Identify which cell holds the provided text, then report its (X, Y) central coordinate. 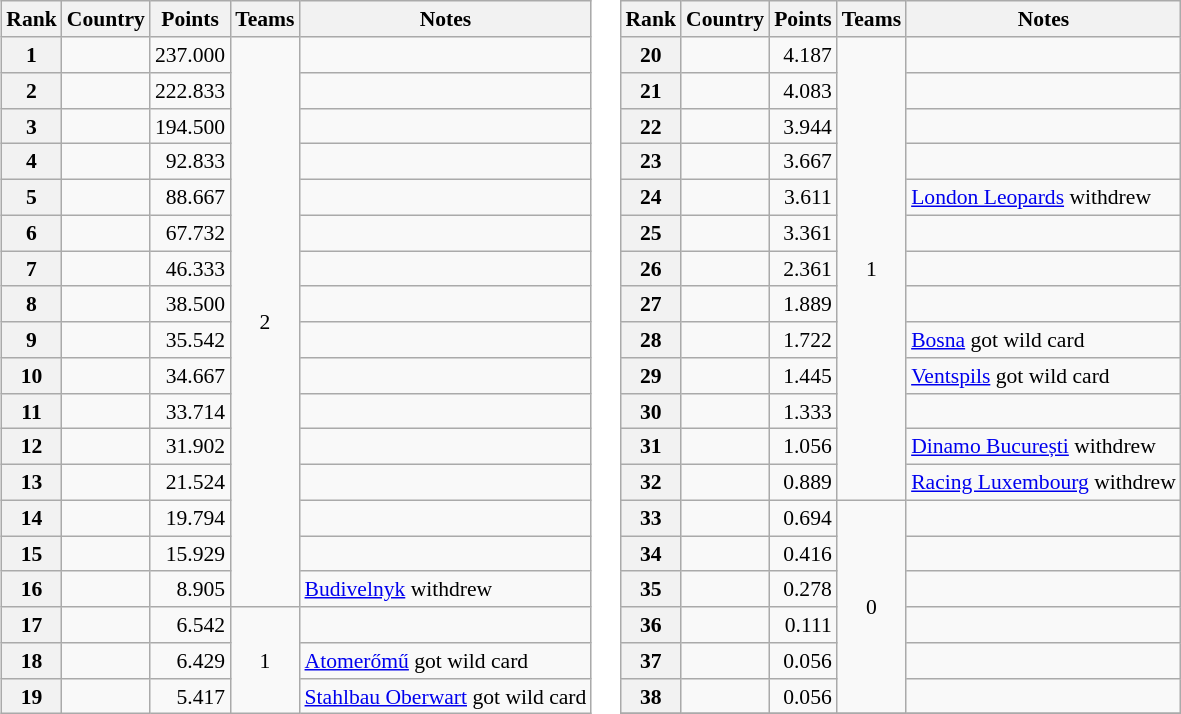
222.833 (190, 91)
29 (650, 376)
7 (32, 269)
3.611 (803, 197)
6 (32, 233)
19.794 (190, 518)
194.500 (190, 126)
35.542 (190, 340)
35 (650, 589)
1.056 (803, 447)
23 (650, 162)
12 (32, 447)
28 (650, 340)
8.905 (190, 589)
2.361 (803, 269)
3.944 (803, 126)
London Leopards withdrew (1044, 197)
26 (650, 269)
36 (650, 625)
Stahlbau Oberwart got wild card (445, 696)
37 (650, 661)
34.667 (190, 376)
31 (650, 447)
25 (650, 233)
6.429 (190, 661)
3 (32, 126)
15 (32, 554)
9 (32, 340)
67.732 (190, 233)
92.833 (190, 162)
0.694 (803, 518)
31.902 (190, 447)
237.000 (190, 55)
1.889 (803, 304)
6.542 (190, 625)
5 (32, 197)
38.500 (190, 304)
1.722 (803, 340)
1.333 (803, 411)
1.445 (803, 376)
46.333 (190, 269)
0.278 (803, 589)
88.667 (190, 197)
15.929 (190, 554)
Dinamo București withdrew (1044, 447)
0.889 (803, 482)
Budivelnyk withdrew (445, 589)
Ventspils got wild card (1044, 376)
38 (650, 696)
Racing Luxembourg withdrew (1044, 482)
4.187 (803, 55)
20 (650, 55)
5.417 (190, 696)
18 (32, 661)
3.361 (803, 233)
27 (650, 304)
33.714 (190, 411)
0 (872, 607)
32 (650, 482)
0.416 (803, 554)
14 (32, 518)
Atomerőmű got wild card (445, 661)
21.524 (190, 482)
13 (32, 482)
16 (32, 589)
4 (32, 162)
17 (32, 625)
30 (650, 411)
8 (32, 304)
Bosna got wild card (1044, 340)
19 (32, 696)
24 (650, 197)
0.111 (803, 625)
10 (32, 376)
3.667 (803, 162)
22 (650, 126)
21 (650, 91)
34 (650, 554)
33 (650, 518)
11 (32, 411)
4.083 (803, 91)
